Pinpoint the cell where the given text exists, returning its [X, Y] midpoint coordinate. 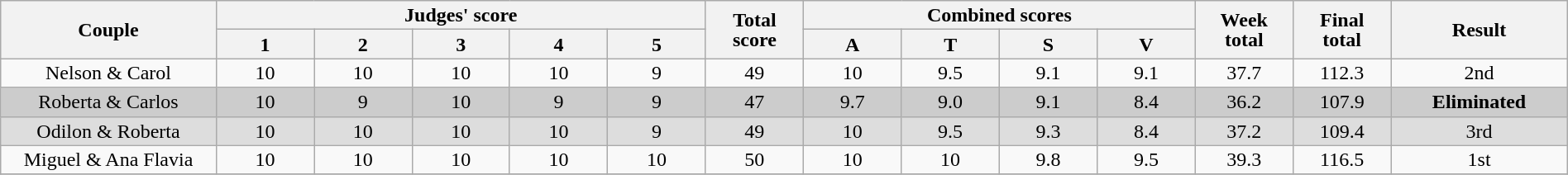
3rd [1479, 130]
2 [363, 45]
1 [265, 45]
Weektotal [1244, 30]
50 [754, 160]
Judges' score [461, 15]
Nelson & Carol [109, 73]
1st [1479, 160]
4 [558, 45]
47 [754, 102]
A [853, 45]
Finaltotal [1341, 30]
Couple [109, 30]
Combined scores [1000, 15]
Roberta & Carlos [109, 102]
Miguel & Ana Flavia [109, 160]
9.7 [853, 102]
107.9 [1341, 102]
S [1048, 45]
Result [1479, 30]
3 [461, 45]
112.3 [1341, 73]
37.7 [1244, 73]
9.3 [1048, 130]
109.4 [1341, 130]
2nd [1479, 73]
36.2 [1244, 102]
9.8 [1048, 160]
116.5 [1341, 160]
9.0 [950, 102]
Totalscore [754, 30]
V [1146, 45]
Eliminated [1479, 102]
5 [657, 45]
37.2 [1244, 130]
39.3 [1244, 160]
Odilon & Roberta [109, 130]
T [950, 45]
